Return the [x, y] coordinate for the center point of the cell that contains the specified text.  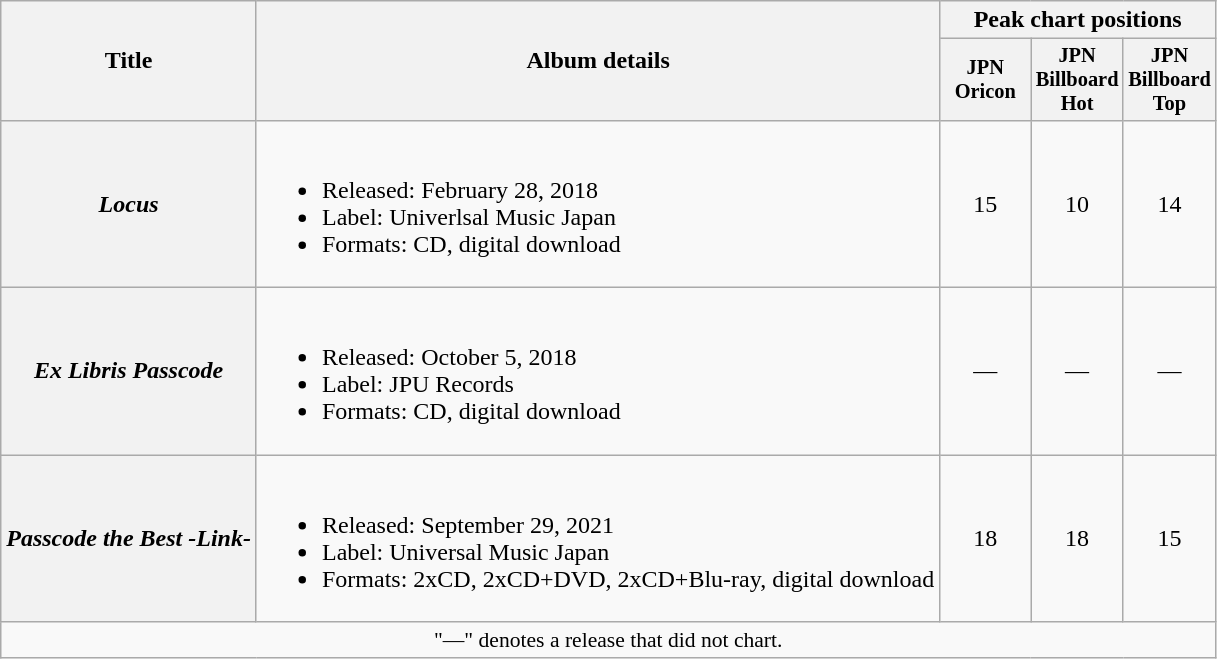
JPNBillboardTop [1169, 80]
10 [1077, 204]
Locus [129, 204]
Released: February 28, 2018Label: Univerlsal Music JapanFormats: CD, digital download [598, 204]
JPNBillboardHot [1077, 80]
Released: September 29, 2021Label: Universal Music JapanFormats: 2xCD, 2xCD+DVD, 2xCD+Blu-ray, digital download [598, 538]
Peak chart positions [1078, 20]
Title [129, 61]
Passcode the Best -Link- [129, 538]
"—" denotes a release that did not chart. [608, 640]
Ex Libris Passcode [129, 372]
Released: October 5, 2018Label: JPU RecordsFormats: CD, digital download [598, 372]
JPNOricon [986, 80]
14 [1169, 204]
Album details [598, 61]
